Search for the cell housing the specified text and yield its [X, Y] center coordinate. 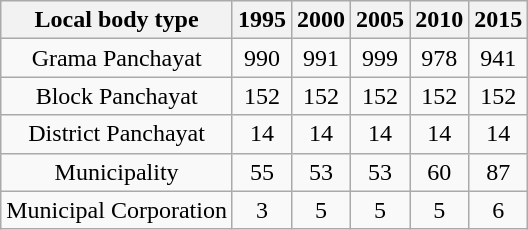
6 [498, 210]
990 [262, 58]
2015 [498, 20]
2010 [440, 20]
Block Panchayat [117, 96]
1995 [262, 20]
Municipal Corporation [117, 210]
60 [440, 172]
Grama Panchayat [117, 58]
87 [498, 172]
991 [322, 58]
Municipality [117, 172]
District Panchayat [117, 134]
3 [262, 210]
978 [440, 58]
999 [380, 58]
941 [498, 58]
Local body type [117, 20]
2000 [322, 20]
55 [262, 172]
2005 [380, 20]
